Extract the [X, Y] coordinate from the center of the cell holding the provided text.  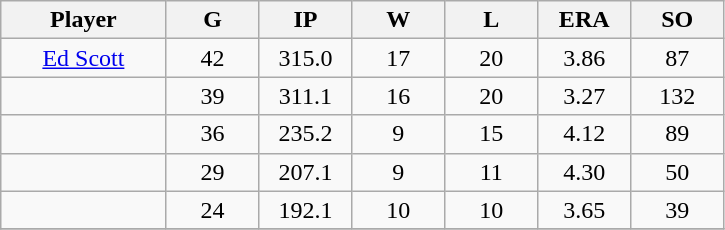
G [212, 20]
W [398, 20]
29 [212, 172]
192.1 [306, 210]
IP [306, 20]
3.27 [584, 96]
89 [678, 134]
4.30 [584, 172]
SO [678, 20]
207.1 [306, 172]
ERA [584, 20]
132 [678, 96]
Ed Scott [84, 58]
3.65 [584, 210]
3.86 [584, 58]
16 [398, 96]
Player [84, 20]
235.2 [306, 134]
L [492, 20]
311.1 [306, 96]
36 [212, 134]
87 [678, 58]
15 [492, 134]
17 [398, 58]
4.12 [584, 134]
42 [212, 58]
50 [678, 172]
24 [212, 210]
11 [492, 172]
315.0 [306, 58]
